Determine the [X, Y] coordinate at the center of the cell enclosing the given text.  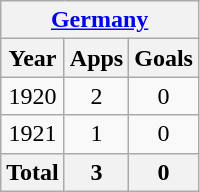
2 [96, 96]
3 [96, 172]
Goals [164, 58]
1 [96, 134]
1920 [33, 96]
Germany [100, 20]
1921 [33, 134]
Year [33, 58]
Apps [96, 58]
Total [33, 172]
